Extract the (x, y) coordinate from the center of the cell holding the provided text.  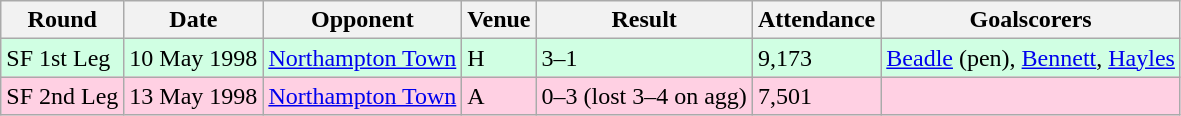
Opponent (362, 20)
Beadle (pen), Bennett, Hayles (1031, 58)
3–1 (644, 58)
Venue (499, 20)
SF 1st Leg (62, 58)
Goalscorers (1031, 20)
Result (644, 20)
7,501 (816, 96)
Attendance (816, 20)
9,173 (816, 58)
H (499, 58)
SF 2nd Leg (62, 96)
13 May 1998 (194, 96)
Round (62, 20)
0–3 (lost 3–4 on agg) (644, 96)
A (499, 96)
Date (194, 20)
10 May 1998 (194, 58)
